Return the [x, y] coordinate for the center point of the cell that contains the specified text.  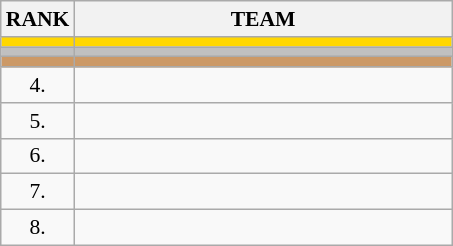
8. [38, 228]
6. [38, 156]
5. [38, 121]
4. [38, 85]
7. [38, 192]
TEAM [262, 19]
RANK [38, 19]
